Find where the given text appears and provide that cell's center as (X, Y) coordinate. 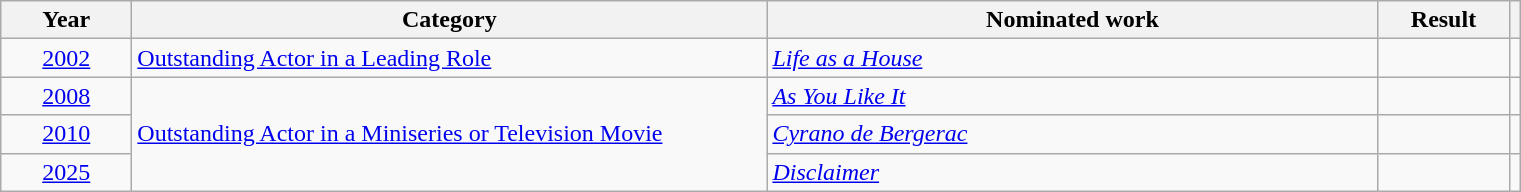
Disclaimer (1072, 172)
Year (66, 20)
Cyrano de Bergerac (1072, 134)
Category (450, 20)
Nominated work (1072, 20)
2002 (66, 58)
Outstanding Actor in a Miniseries or Television Movie (450, 134)
As You Like It (1072, 96)
2008 (66, 96)
2010 (66, 134)
Outstanding Actor in a Leading Role (450, 58)
Life as a House (1072, 58)
Result (1444, 20)
2025 (66, 172)
